Search for the cell housing the specified text and yield its [x, y] center coordinate. 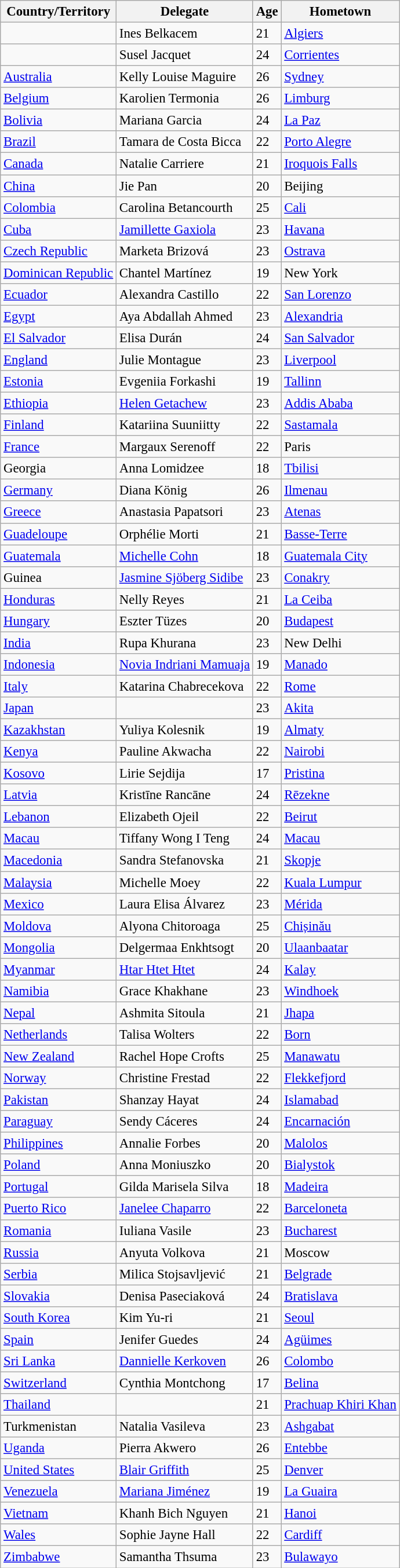
Switzerland [59, 1383]
Pauline Akwacha [185, 752]
Cynthia Montchong [185, 1383]
Iroquois Falls [340, 164]
Kosovo [59, 774]
Aya Abdallah Ahmed [185, 316]
Samantha Thsuma [185, 1557]
Kelly Louise Maguire [185, 77]
Hanoi [340, 1514]
Ilmenau [340, 490]
Delgermaa Enkhtsogt [185, 947]
Indonesia [59, 665]
Eszter Tüzes [185, 621]
Moldova [59, 926]
Algiers [340, 34]
England [59, 360]
Jie Pan [185, 186]
El Salvador [59, 338]
Janelee Chaparro [185, 1209]
Alexandria [340, 316]
Diana König [185, 490]
Belgrade [340, 1274]
Mariana Jiménez [185, 1492]
Uganda [59, 1448]
Cuba [59, 229]
Alyona Chitoroaga [185, 926]
Michelle Moey [185, 882]
Pierra Akwero [185, 1448]
Grace Khakhane [185, 991]
New Zealand [59, 1056]
Khanh Bich Nguyen [185, 1514]
Italy [59, 686]
Anastasia Papatsori [185, 512]
Liverpool [340, 360]
Mexico [59, 904]
Lirie Sejdija [185, 774]
Anyuta Volkova [185, 1252]
South Korea [59, 1318]
Basse-Terre [340, 534]
Budapest [340, 621]
Jhapa [340, 1013]
Natalie Carriere [185, 164]
Canada [59, 164]
Cardiff [340, 1535]
Kazakhstan [59, 730]
Moscow [340, 1252]
Rome [340, 686]
Barceloneta [340, 1209]
Iuliana Vasile [185, 1230]
Age [267, 12]
Manawatu [340, 1056]
Georgia [59, 468]
Tiffany Wong I Teng [185, 839]
United States [59, 1470]
Flekkefjord [340, 1078]
Finland [59, 425]
Susel Jacquet [185, 55]
Czech Republic [59, 251]
Mongolia [59, 947]
La Guaira [340, 1492]
Rēzekne [340, 795]
Born [340, 1035]
Annalie Forbes [185, 1144]
Prachuap Khiri Khan [340, 1405]
Hungary [59, 621]
Manado [340, 665]
Portugal [59, 1187]
Encarnación [340, 1122]
Lebanon [59, 817]
Anna Moniuszko [185, 1165]
Elizabeth Ojeil [185, 817]
Milica Stojsavljević [185, 1274]
Latvia [59, 795]
Sastamala [340, 425]
Windhoek [340, 991]
Htar Htet Htet [185, 969]
Nelly Reyes [185, 599]
Romania [59, 1230]
Marketa Brizová [185, 251]
Porto Alegre [340, 142]
Alexandra Castillo [185, 295]
France [59, 447]
Gilda Marisela Silva [185, 1187]
Slovakia [59, 1296]
Sendy Cáceres [185, 1122]
Kim Yu-ri [185, 1318]
Mariana Garcia [185, 120]
Belina [340, 1383]
Akita [340, 708]
Hometown [340, 12]
Jasmine Sjöberg Sidibe [185, 577]
Colombo [340, 1361]
Christine Frestad [185, 1078]
Thailand [59, 1405]
Dannielle Kerkoven [185, 1361]
Australia [59, 77]
Havana [340, 229]
Ecuador [59, 295]
Kenya [59, 752]
Tallinn [340, 382]
Karolien Termonia [185, 98]
Margaux Serenoff [185, 447]
China [59, 186]
Corrientes [340, 55]
Elisa Durán [185, 338]
Denisa Paseciaková [185, 1296]
Poland [59, 1165]
Paraguay [59, 1122]
Honduras [59, 599]
Jamillette Gaxiola [185, 229]
Bolivia [59, 120]
Sri Lanka [59, 1361]
Turkmenistan [59, 1427]
Atenas [340, 512]
La Ceiba [340, 599]
Venezuela [59, 1492]
Russia [59, 1252]
Cali [340, 207]
Guadeloupe [59, 534]
Katariina Suuniitty [185, 425]
Seoul [340, 1318]
Germany [59, 490]
Agüimes [340, 1339]
Helen Getachew [185, 404]
Ashmita Sitoula [185, 1013]
La Paz [340, 120]
New Delhi [340, 643]
Tamara de Costa Bicca [185, 142]
Serbia [59, 1274]
Entebbe [340, 1448]
Guatemala City [340, 556]
Kuala Lumpur [340, 882]
Talisa Wolters [185, 1035]
Skopje [340, 860]
New York [340, 273]
Malaysia [59, 882]
Sophie Jayne Hall [185, 1535]
Ines Belkacem [185, 34]
Vietnam [59, 1514]
Puerto Rico [59, 1209]
Conakry [340, 577]
Paris [340, 447]
Orphélie Morti [185, 534]
Ulaanbaatar [340, 947]
Michelle Cohn [185, 556]
Tbilisi [340, 468]
Beijing [340, 186]
Country/Territory [59, 12]
Egypt [59, 316]
Sandra Stefanovska [185, 860]
Nepal [59, 1013]
Katarina Chabrecekova [185, 686]
Natalia Vasileva [185, 1427]
Madeira [340, 1187]
Spain [59, 1339]
Delegate [185, 12]
Mérida [340, 904]
Netherlands [59, 1035]
Greece [59, 512]
Philippines [59, 1144]
Estonia [59, 382]
Blair Griffith [185, 1470]
Bulawayo [340, 1557]
Guinea [59, 577]
Yuliya Kolesnik [185, 730]
Pristina [340, 774]
Namibia [59, 991]
Carolina Betancourth [185, 207]
Ethiopia [59, 404]
Myanmar [59, 969]
Limburg [340, 98]
Rupa Khurana [185, 643]
Bratislava [340, 1296]
Kalay [340, 969]
Ostrava [340, 251]
Kristīne Rancāne [185, 795]
Ashgabat [340, 1427]
Chantel Martínez [185, 273]
Laura Elisa Álvarez [185, 904]
Wales [59, 1535]
Sydney [340, 77]
Rachel Hope Crofts [185, 1056]
Belgium [59, 98]
Dominican Republic [59, 273]
Colombia [59, 207]
Novia Indriani Mamuaja [185, 665]
Norway [59, 1078]
Zimbabwe [59, 1557]
Bucharest [340, 1230]
Shanzay Hayat [185, 1100]
Guatemala [59, 556]
Beirut [340, 817]
Jenifer Guedes [185, 1339]
Japan [59, 708]
Evgeniia Forkashi [185, 382]
Islamabad [340, 1100]
Anna Lomidzee [185, 468]
Malolos [340, 1144]
India [59, 643]
Bialystok [340, 1165]
Chișinău [340, 926]
Denver [340, 1470]
Macedonia [59, 860]
Addis Ababa [340, 404]
Almaty [340, 730]
Nairobi [340, 752]
Julie Montague [185, 360]
San Lorenzo [340, 295]
Pakistan [59, 1100]
Brazil [59, 142]
San Salvador [340, 338]
